Scan for the cell matching the given text and deliver its [X, Y] coordinate at center. 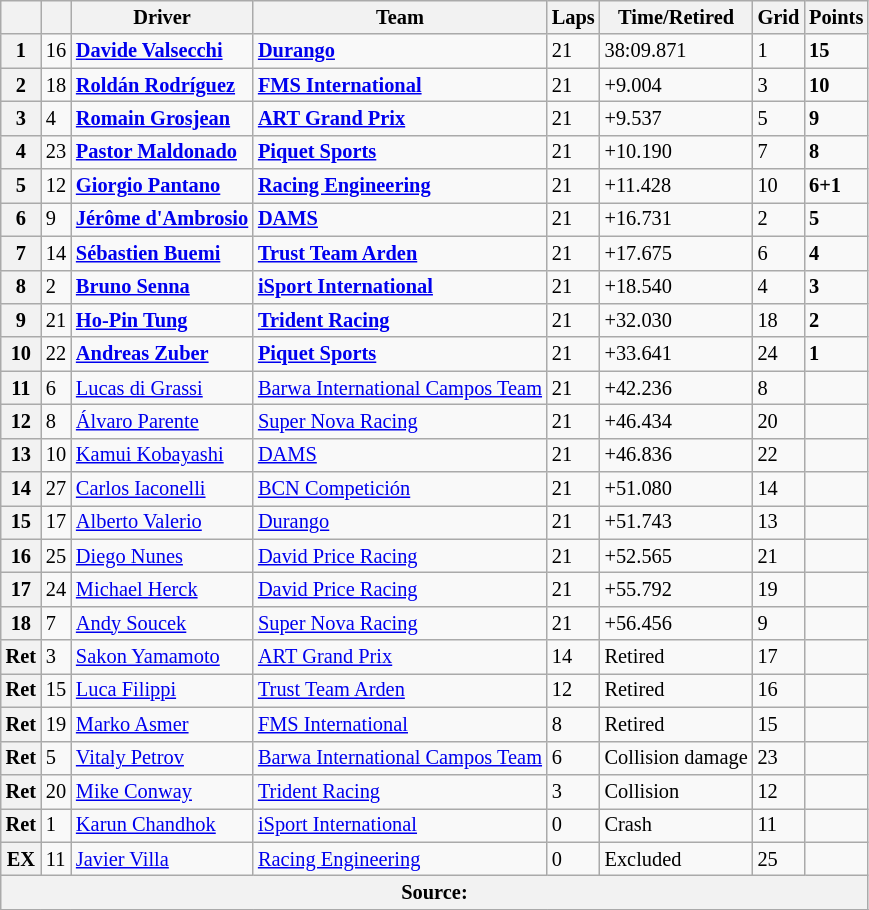
Romain Grosjean [162, 118]
+46.836 [676, 455]
Collision damage [676, 758]
+42.236 [676, 388]
Excluded [676, 859]
Diego Nunes [162, 556]
BCN Competición [400, 489]
+51.743 [676, 522]
38:09.871 [676, 51]
+52.565 [676, 556]
+10.190 [676, 152]
Points [836, 17]
+51.080 [676, 489]
Driver [162, 17]
Collision [676, 791]
Vitaly Petrov [162, 758]
Time/Retired [676, 17]
Kamui Kobayashi [162, 455]
Team [400, 17]
+46.434 [676, 421]
Sébastien Buemi [162, 253]
+32.030 [676, 320]
27 [56, 489]
Lucas di Grassi [162, 388]
Giorgio Pantano [162, 186]
Source: [434, 892]
Mike Conway [162, 791]
Karun Chandhok [162, 825]
Laps [574, 17]
+55.792 [676, 589]
+18.540 [676, 287]
Roldán Rodríguez [162, 85]
Andreas Zuber [162, 354]
Marko Asmer [162, 724]
Álvaro Parente [162, 421]
+9.004 [676, 85]
EX [21, 859]
Luca Filippi [162, 690]
+9.537 [676, 118]
Ho-Pin Tung [162, 320]
Crash [676, 825]
6+1 [836, 186]
Michael Herck [162, 589]
Sakon Yamamoto [162, 657]
+56.456 [676, 623]
Bruno Senna [162, 287]
+17.675 [676, 253]
+11.428 [676, 186]
Grid [779, 17]
Andy Soucek [162, 623]
Davide Valsecchi [162, 51]
Jérôme d'Ambrosio [162, 219]
Pastor Maldonado [162, 152]
Alberto Valerio [162, 522]
+16.731 [676, 219]
+33.641 [676, 354]
Carlos Iaconelli [162, 489]
Javier Villa [162, 859]
